Search for the cell housing the specified text and yield its [X, Y] center coordinate. 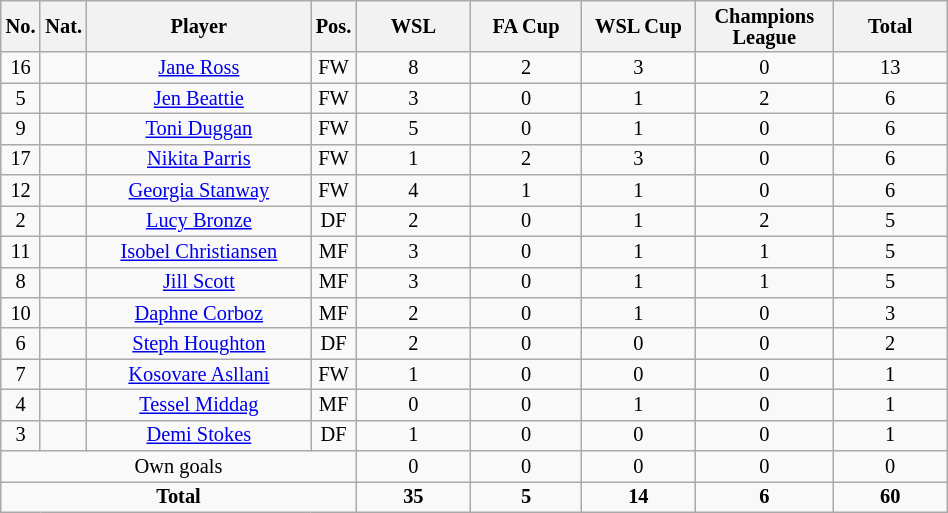
Daphne Corboz [199, 312]
Isobel Christiansen [199, 252]
Toni Duggan [199, 128]
WSL [413, 26]
No. [21, 26]
Georgia Stanway [199, 190]
WSL Cup [638, 26]
Nat. [63, 26]
Kosovare Asllani [199, 374]
Champions League [764, 26]
Lucy Bronze [199, 220]
12 [21, 190]
Nikita Parris [199, 160]
Pos. [334, 26]
Jane Ross [199, 68]
17 [21, 160]
7 [21, 374]
35 [413, 496]
Player [199, 26]
14 [638, 496]
13 [890, 68]
Steph Houghton [199, 344]
Tessel Middag [199, 404]
11 [21, 252]
Jill Scott [199, 282]
Jen Beattie [199, 98]
Own goals [178, 466]
9 [21, 128]
16 [21, 68]
60 [890, 496]
FA Cup [526, 26]
10 [21, 312]
Demi Stokes [199, 436]
